From the cell containing the given text, extract its center point as [X, Y] coordinate. 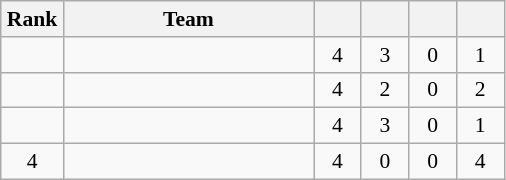
Team [188, 19]
Rank [32, 19]
